Return the (X, Y) coordinate for the center point of the cell that contains the specified text.  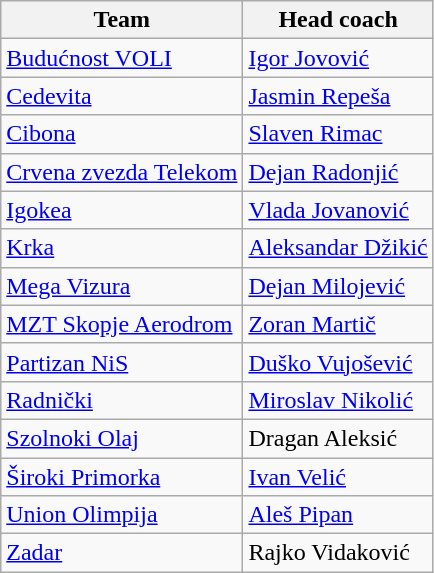
Aleš Pipan (338, 515)
Rajko Vidaković (338, 553)
Slaven Rimac (338, 134)
Aleksandar Džikić (338, 248)
Dejan Milojević (338, 286)
Team (122, 20)
Cibona (122, 134)
Jasmin Repeša (338, 96)
Radnički (122, 400)
MZT Skopje Aerodrom (122, 324)
Head coach (338, 20)
Igor Jovović (338, 58)
Crvena zvezda Telekom (122, 172)
Cedevita (122, 96)
Zoran Martič (338, 324)
Mega Vizura (122, 286)
Vlada Jovanović (338, 210)
Szolnoki Olaj (122, 438)
Budućnost VOLI (122, 58)
Miroslav Nikolić (338, 400)
Široki Primorka (122, 477)
Igokea (122, 210)
Partizan NiS (122, 362)
Dejan Radonjić (338, 172)
Ivan Velić (338, 477)
Dragan Aleksić (338, 438)
Union Olimpija (122, 515)
Zadar (122, 553)
Duško Vujošević (338, 362)
Krka (122, 248)
